Return the (X, Y) coordinate for the center point of the cell that contains the specified text.  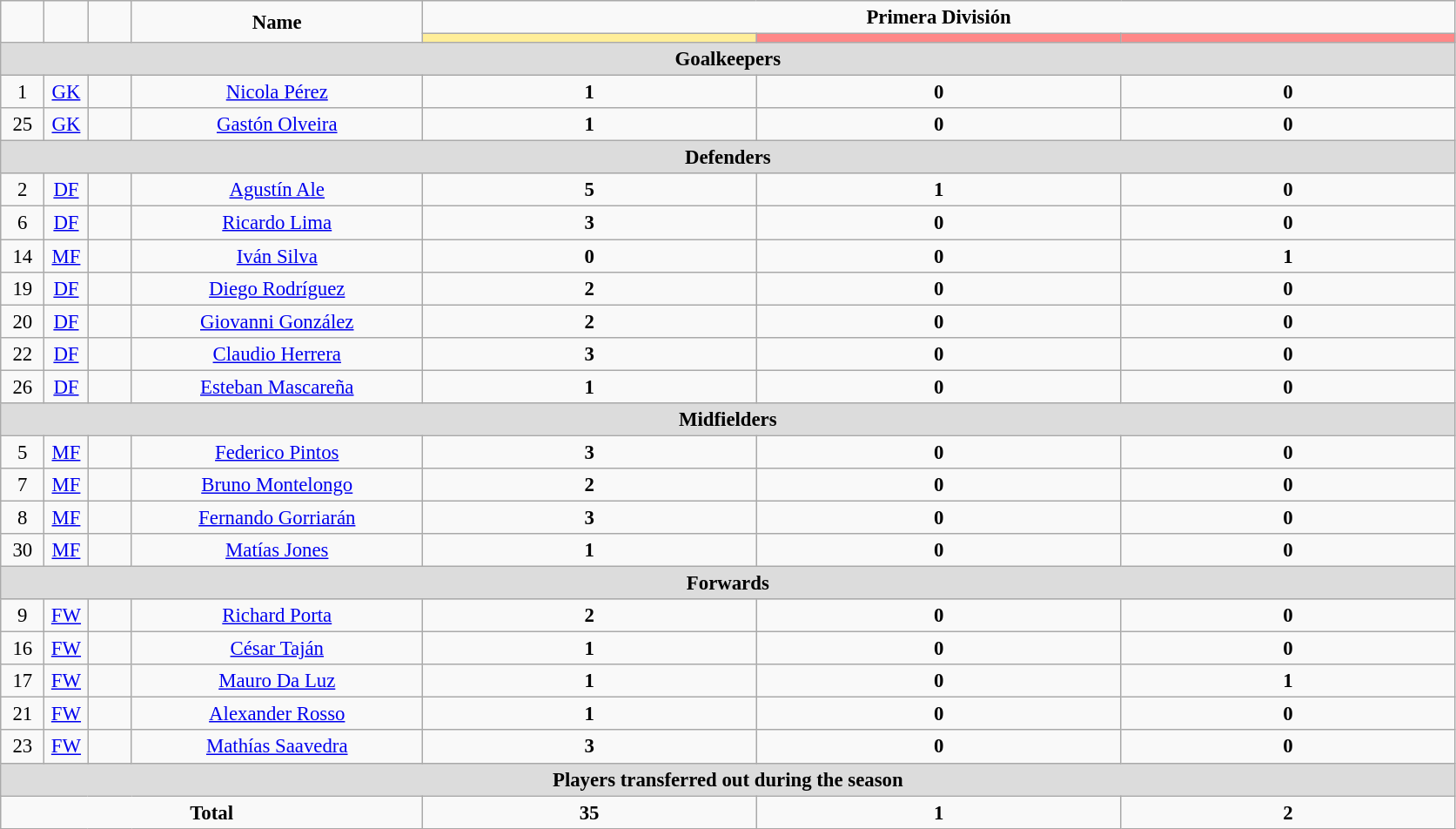
30 (23, 550)
César Taján (277, 649)
35 (589, 812)
17 (23, 681)
22 (23, 354)
Agustín Ale (277, 191)
7 (23, 485)
23 (23, 747)
6 (23, 223)
16 (23, 649)
Nicola Pérez (277, 92)
Primera División (938, 17)
Giovanni González (277, 321)
Fernando Gorriarán (277, 517)
19 (23, 288)
Esteban Mascareña (277, 387)
9 (23, 616)
Diego Rodríguez (277, 288)
Matías Jones (277, 550)
26 (23, 387)
Defenders (728, 158)
Richard Porta (277, 616)
Goalkeepers (728, 59)
Name (277, 22)
Iván Silva (277, 256)
14 (23, 256)
20 (23, 321)
Midfielders (728, 420)
Federico Pintos (277, 452)
Mathías Saavedra (277, 747)
Players transferred out during the season (728, 779)
Forwards (728, 583)
Total (212, 812)
21 (23, 714)
Claudio Herrera (277, 354)
Bruno Montelongo (277, 485)
Mauro Da Luz (277, 681)
8 (23, 517)
Alexander Rosso (277, 714)
25 (23, 125)
Ricardo Lima (277, 223)
Gastón Olveira (277, 125)
